Find where the given text appears and provide that cell's center as (X, Y) coordinate. 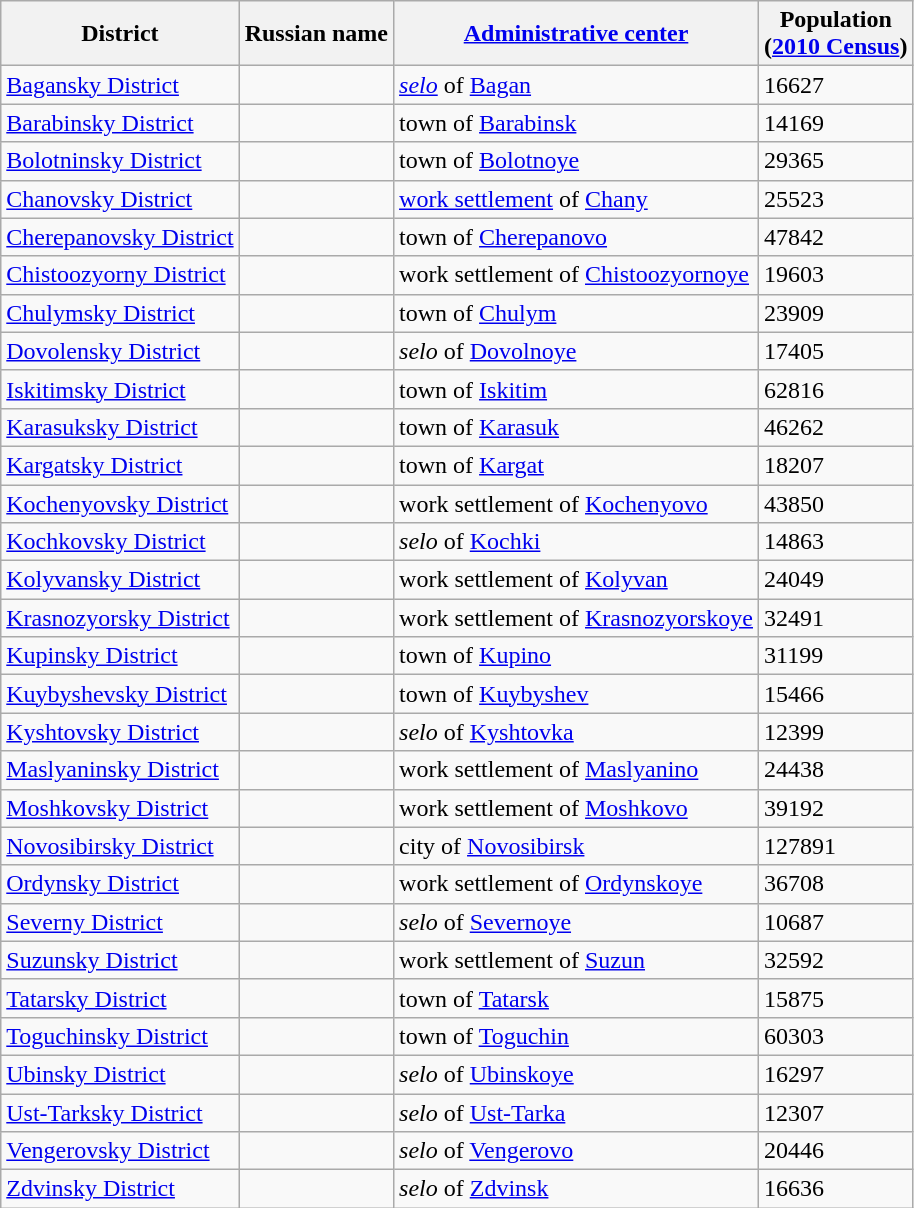
work settlement of Maslyanino (576, 770)
Tatarsky District (120, 998)
32491 (836, 618)
town of Kargat (576, 465)
12399 (836, 732)
Chistoozyorny District (120, 275)
selo of Bagan (576, 85)
work settlement of Suzun (576, 960)
Kolyvansky District (120, 580)
47842 (836, 237)
Dovolensky District (120, 351)
Administrative center (576, 34)
16636 (836, 1189)
town of Karasuk (576, 427)
town of Kupino (576, 656)
town of Iskitim (576, 389)
selo of Ubinskoye (576, 1074)
36708 (836, 884)
Vengerovsky District (120, 1151)
town of Chulym (576, 313)
16297 (836, 1074)
Kuybyshevsky District (120, 694)
Ust-Tarksky District (120, 1113)
city of Novosibirsk (576, 846)
Ordynsky District (120, 884)
29365 (836, 161)
town of Kuybyshev (576, 694)
19603 (836, 275)
work settlement of Moshkovo (576, 808)
Chanovsky District (120, 199)
Barabinsky District (120, 123)
work settlement of Kolyvan (576, 580)
selo of Dovolnoye (576, 351)
Kargatsky District (120, 465)
selo of Kyshtovka (576, 732)
43850 (836, 503)
work settlement of Chistoozyornoye (576, 275)
selo of Ust-Tarka (576, 1113)
46262 (836, 427)
Cherepanovsky District (120, 237)
town of Cherepanovo (576, 237)
39192 (836, 808)
20446 (836, 1151)
15875 (836, 998)
selo of Severnoye (576, 922)
Bolotninsky District (120, 161)
town of Toguchin (576, 1036)
127891 (836, 846)
17405 (836, 351)
14863 (836, 542)
23909 (836, 313)
town of Barabinsk (576, 123)
Kochkovsky District (120, 542)
Chulymsky District (120, 313)
Kyshtovsky District (120, 732)
selo of Zdvinsk (576, 1189)
work settlement of Krasnozyorskoye (576, 618)
Krasnozyorsky District (120, 618)
town of Bolotnoye (576, 161)
Novosibirsky District (120, 846)
Bagansky District (120, 85)
31199 (836, 656)
work settlement of Kochenyovo (576, 503)
Ubinsky District (120, 1074)
Moshkovsky District (120, 808)
Severny District (120, 922)
Toguchinsky District (120, 1036)
32592 (836, 960)
Kupinsky District (120, 656)
62816 (836, 389)
District (120, 34)
work settlement of Ordynskoye (576, 884)
selo of Vengerovo (576, 1151)
24438 (836, 770)
Russian name (316, 34)
24049 (836, 580)
15466 (836, 694)
10687 (836, 922)
Suzunsky District (120, 960)
town of Tatarsk (576, 998)
Kochenyovsky District (120, 503)
18207 (836, 465)
12307 (836, 1113)
60303 (836, 1036)
Maslyaninsky District (120, 770)
14169 (836, 123)
25523 (836, 199)
Iskitimsky District (120, 389)
Zdvinsky District (120, 1189)
Karasuksky District (120, 427)
16627 (836, 85)
work settlement of Chany (576, 199)
Population(2010 Census) (836, 34)
selo of Kochki (576, 542)
